For the text-containing cell, return its midpoint in [x, y] coordinate format. 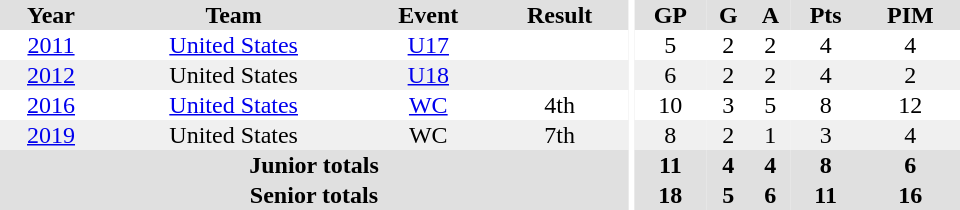
A [770, 15]
2019 [51, 135]
Team [234, 15]
18 [670, 195]
2016 [51, 105]
PIM [910, 15]
Year [51, 15]
Pts [826, 15]
Event [428, 15]
G [728, 15]
U17 [428, 45]
GP [670, 15]
16 [910, 195]
10 [670, 105]
Junior totals [314, 165]
Result [560, 15]
U18 [428, 75]
2011 [51, 45]
4th [560, 105]
7th [560, 135]
Senior totals [314, 195]
1 [770, 135]
12 [910, 105]
2012 [51, 75]
